Provide the (X, Y) coordinate of the cell's center where the given text is located.  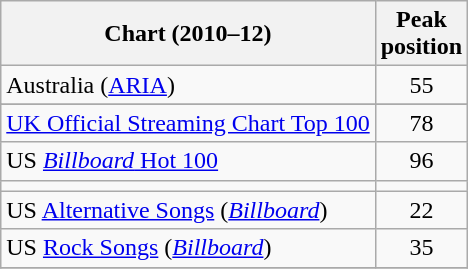
US Billboard Hot 100 (188, 161)
UK Official Streaming Chart Top 100 (188, 123)
22 (421, 210)
Australia (ARIA) (188, 85)
96 (421, 161)
55 (421, 85)
US Alternative Songs (Billboard) (188, 210)
US Rock Songs (Billboard) (188, 248)
Chart (2010–12) (188, 34)
35 (421, 248)
78 (421, 123)
Peakposition (421, 34)
